Provide the (X, Y) coordinate of the cell's center where the given text is located.  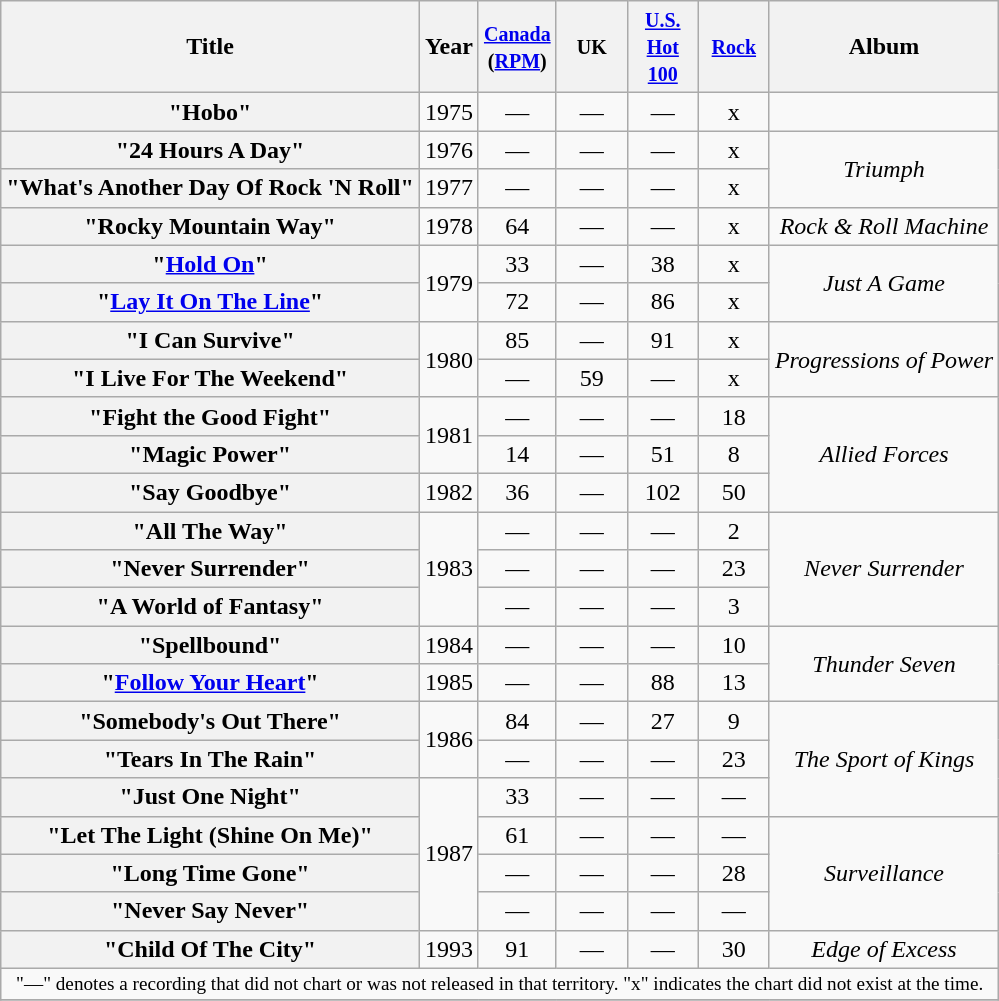
Thunder Seven (884, 664)
"What's Another Day Of Rock 'N Roll" (210, 188)
UK (592, 47)
"Fight the Good Fight" (210, 416)
30 (734, 949)
"Let The Light (Shine On Me)" (210, 835)
"Lay It On The Line" (210, 302)
"Say Goodbye" (210, 492)
Allied Forces (884, 454)
85 (517, 340)
"Long Time Gone" (210, 873)
Album (884, 47)
1982 (448, 492)
1979 (448, 283)
1977 (448, 188)
1986 (448, 740)
28 (734, 873)
1976 (448, 150)
1980 (448, 359)
Progressions of Power (884, 359)
Canada (RPM) (517, 47)
Edge of Excess (884, 949)
1993 (448, 949)
"Rocky Mountain Way" (210, 226)
"Magic Power" (210, 454)
Just A Game (884, 283)
"Just One Night" (210, 797)
27 (662, 721)
The Sport of Kings (884, 759)
"Hold On" (210, 264)
1981 (448, 435)
1987 (448, 854)
"24 Hours A Day" (210, 150)
"Follow Your Heart" (210, 683)
"I Can Survive" (210, 340)
64 (517, 226)
1984 (448, 645)
102 (662, 492)
38 (662, 264)
13 (734, 683)
84 (517, 721)
"Child Of The City" (210, 949)
50 (734, 492)
Never Surrender (884, 569)
"Somebody's Out There" (210, 721)
"Never Say Never" (210, 911)
18 (734, 416)
U.S. Hot 100 (662, 47)
"A World of Fantasy" (210, 607)
10 (734, 645)
86 (662, 302)
"Spellbound" (210, 645)
"—" denotes a recording that did not chart or was not released in that territory. "x" indicates the chart did not exist at the time. (500, 984)
88 (662, 683)
Title (210, 47)
Rock (734, 47)
61 (517, 835)
Triumph (884, 169)
Rock & Roll Machine (884, 226)
3 (734, 607)
2 (734, 531)
1975 (448, 112)
8 (734, 454)
51 (662, 454)
59 (592, 378)
"Hobo" (210, 112)
"Tears In The Rain" (210, 759)
36 (517, 492)
1983 (448, 569)
72 (517, 302)
"All The Way" (210, 531)
1985 (448, 683)
1978 (448, 226)
14 (517, 454)
Surveillance (884, 873)
"I Live For The Weekend" (210, 378)
"Never Surrender" (210, 569)
9 (734, 721)
Year (448, 47)
